Search for the cell housing the specified text and yield its (X, Y) center coordinate. 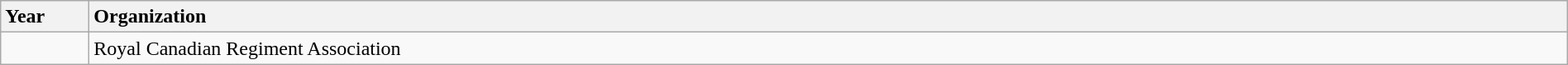
Year (45, 17)
Royal Canadian Regiment Association (829, 48)
Organization (829, 17)
